Locate the cell with the specified text and output its [x, y] center coordinate. 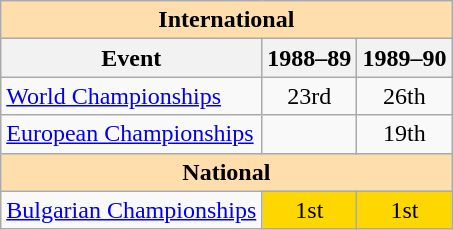
World Championships [132, 96]
European Championships [132, 134]
23rd [310, 96]
19th [404, 134]
26th [404, 96]
1988–89 [310, 58]
1989–90 [404, 58]
International [226, 20]
National [226, 172]
Event [132, 58]
Bulgarian Championships [132, 210]
